Return (x, y) of the center of cell containing provided text 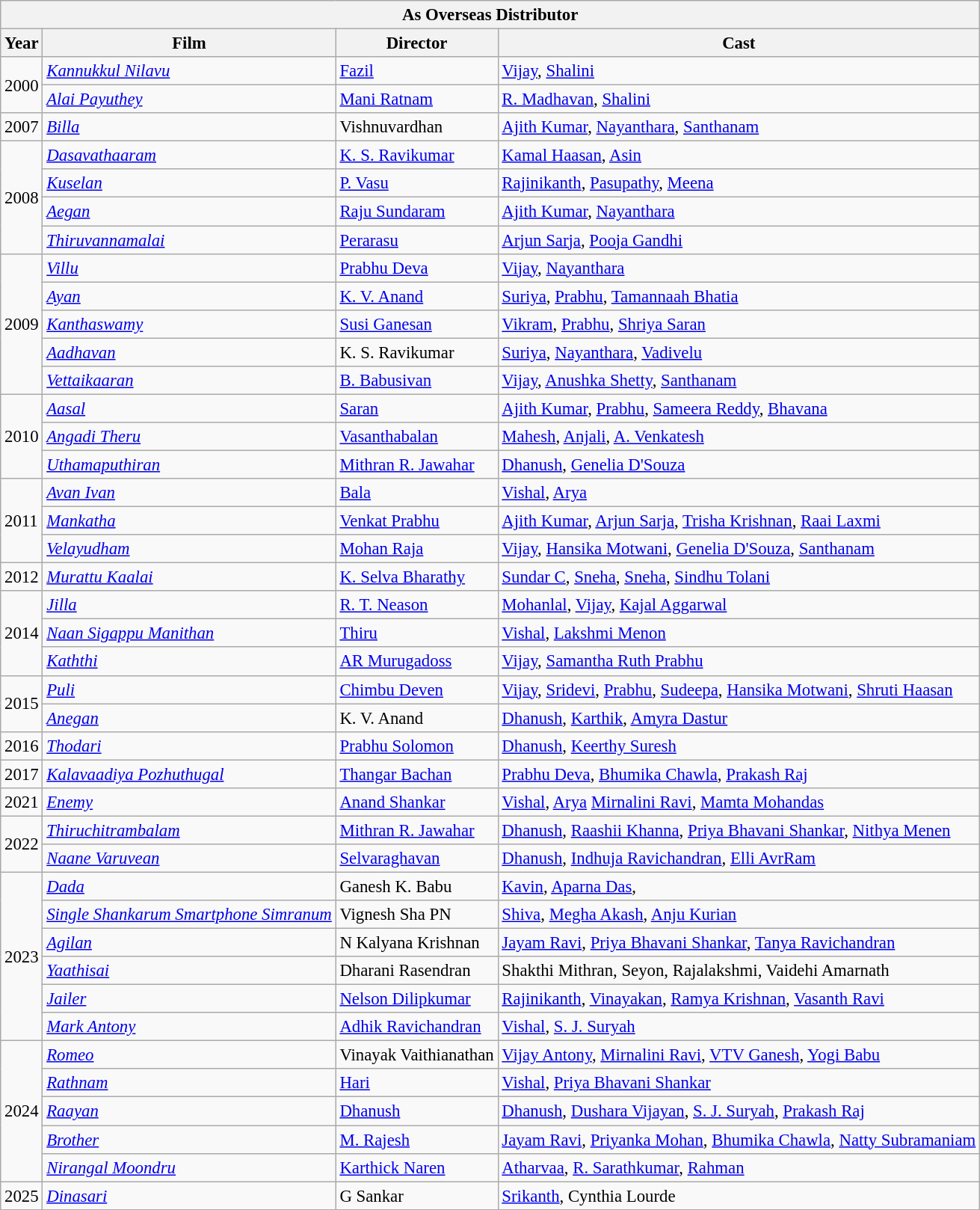
2007 (22, 127)
Srikanth, Cynthia Lourde (739, 1196)
Saran (417, 408)
Susi Ganesan (417, 324)
Naan Sigappu Manithan (189, 633)
Avan Ivan (189, 493)
Anand Shankar (417, 802)
Vijay, Hansika Motwani, Genelia D'Souza, Santhanam (739, 549)
Romeo (189, 1055)
Dada (189, 886)
Thiruvannamalai (189, 240)
Aegan (189, 212)
Jayam Ravi, Priya Bhavani Shankar, Tanya Ravichandran (739, 943)
R. Madhavan, Shalini (739, 99)
Thiru (417, 633)
Vijay, Samantha Ruth Prabhu (739, 662)
Nirangal Moondru (189, 1167)
Rathnam (189, 1084)
Venkat Prabhu (417, 521)
Ayan (189, 296)
Enemy (189, 802)
Mohanlal, Vijay, Kajal Aggarwal (739, 605)
Dhanush, Raashii Khanna, Priya Bhavani Shankar, Nithya Menen (739, 830)
2012 (22, 577)
Mankatha (189, 521)
Angadi Theru (189, 437)
Dasavathaaram (189, 156)
2023 (22, 956)
Ajith Kumar, Prabhu, Sameera Reddy, Bhavana (739, 408)
Vijay, Nayanthara (739, 268)
Mohan Raja (417, 549)
Prabhu Deva (417, 268)
Vijay, Shalini (739, 71)
2011 (22, 520)
Naane Varuvean (189, 859)
Adhik Ravichandran (417, 1027)
Vishal, Priya Bhavani Shankar (739, 1084)
2015 (22, 703)
Suriya, Prabhu, Tamannaah Bhatia (739, 296)
Rajinikanth, Pasupathy, Meena (739, 183)
Single Shankarum Smartphone Simranum (189, 915)
Raayan (189, 1111)
Dinasari (189, 1196)
Villu (189, 268)
Fazil (417, 71)
Cast (739, 43)
Agilan (189, 943)
Kuselan (189, 183)
Vettaikaaran (189, 381)
2000 (22, 85)
Thodari (189, 746)
Vasanthabalan (417, 437)
Kamal Haasan, Asin (739, 156)
AR Murugadoss (417, 662)
Year (22, 43)
Brother (189, 1140)
2008 (22, 197)
Sundar C, Sneha, Sneha, Sindhu Tolani (739, 577)
Vignesh Sha PN (417, 915)
2010 (22, 437)
As Overseas Distributor (490, 15)
Kanthaswamy (189, 324)
Shakthi Mithran, Seyon, Rajalakshmi, Vaidehi Amarnath (739, 971)
B. Babusivan (417, 381)
K. Selva Bharathy (417, 577)
Vishal, Arya (739, 493)
Dhanush, Genelia D'Souza (739, 464)
Nelson Dilipkumar (417, 999)
Prabhu Solomon (417, 746)
Mark Antony (189, 1027)
Billa (189, 127)
2024 (22, 1111)
Bala (417, 493)
Dharani Rasendran (417, 971)
Dhanush, Keerthy Suresh (739, 746)
Kannukkul Nilavu (189, 71)
G Sankar (417, 1196)
Dhanush, Indhuja Ravichandran, Elli AvrRam (739, 859)
Aasal (189, 408)
Prabhu Deva, Bhumika Chawla, Prakash Raj (739, 774)
Vishnuvardhan (417, 127)
2014 (22, 633)
Murattu Kaalai (189, 577)
Dhanush, Dushara Vijayan, S. J. Suryah, Prakash Raj (739, 1111)
Karthick Naren (417, 1167)
Alai Payuthey (189, 99)
2009 (22, 324)
Vinayak Vaithianathan (417, 1055)
Vishal, Arya Mirnalini Ravi, Mamta Mohandas (739, 802)
Director (417, 43)
Anegan (189, 718)
Ajith Kumar, Nayanthara, Santhanam (739, 127)
Atharvaa, R. Sarathkumar, Rahman (739, 1167)
2022 (22, 844)
Suriya, Nayanthara, Vadivelu (739, 352)
2025 (22, 1196)
Raju Sundaram (417, 212)
Ajith Kumar, Nayanthara (739, 212)
Velayudham (189, 549)
Thangar Bachan (417, 774)
Jayam Ravi, Priyanka Mohan, Bhumika Chawla, Natty Subramaniam (739, 1140)
Jailer (189, 999)
2017 (22, 774)
Ajith Kumar, Arjun Sarja, Trisha Krishnan, Raai Laxmi (739, 521)
Vishal, S. J. Suryah (739, 1027)
Thiruchitrambalam (189, 830)
Kavin, Aparna Das, (739, 886)
Chimbu Deven (417, 690)
R. T. Neason (417, 605)
N Kalyana Krishnan (417, 943)
2021 (22, 802)
Mani Ratnam (417, 99)
Vijay, Sridevi, Prabhu, Sudeepa, Hansika Motwani, Shruti Haasan (739, 690)
Shiva, Megha Akash, Anju Kurian (739, 915)
Kalavaadiya Pozhuthugal (189, 774)
Dhanush, Karthik, Amyra Dastur (739, 718)
Vikram, Prabhu, Shriya Saran (739, 324)
Jilla (189, 605)
P. Vasu (417, 183)
Vishal, Lakshmi Menon (739, 633)
Ganesh K. Babu (417, 886)
Selvaraghavan (417, 859)
Aadhavan (189, 352)
Vijay Antony, Mirnalini Ravi, VTV Ganesh, Yogi Babu (739, 1055)
Kaththi (189, 662)
Dhanush (417, 1111)
Arjun Sarja, Pooja Gandhi (739, 240)
M. Rajesh (417, 1140)
Rajinikanth, Vinayakan, Ramya Krishnan, Vasanth Ravi (739, 999)
Hari (417, 1084)
Mahesh, Anjali, A. Venkatesh (739, 437)
Vijay, Anushka Shetty, Santhanam (739, 381)
Yaathisai (189, 971)
Puli (189, 690)
2016 (22, 746)
Uthamaputhiran (189, 464)
Perarasu (417, 240)
Film (189, 43)
